Locate the cell with the specified text and output its [X, Y] center coordinate. 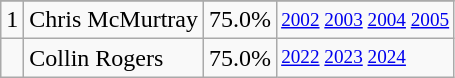
1 [12, 20]
Chris McMurtray [114, 20]
Collin Rogers [114, 58]
2022 2023 2024 [366, 58]
2002 2003 2004 2005 [366, 20]
